From the cell containing the given text, extract its center point as [X, Y] coordinate. 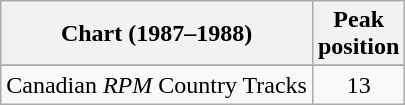
Chart (1987–1988) [157, 34]
Peakposition [358, 34]
Canadian RPM Country Tracks [157, 85]
13 [358, 85]
